For the text-containing cell, return its midpoint in [x, y] coordinate format. 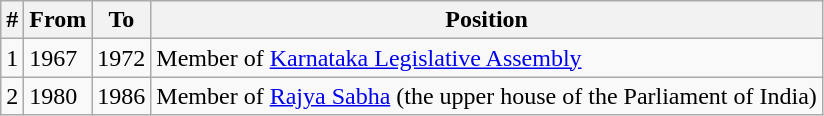
1972 [122, 58]
# [12, 20]
To [122, 20]
2 [12, 96]
From [58, 20]
Member of Rajya Sabha (the upper house of the Parliament of India) [487, 96]
1980 [58, 96]
1 [12, 58]
1967 [58, 58]
Position [487, 20]
1986 [122, 96]
Member of Karnataka Legislative Assembly [487, 58]
